Capture the cell that displays the provided text and extract its (X, Y) central coordinate. 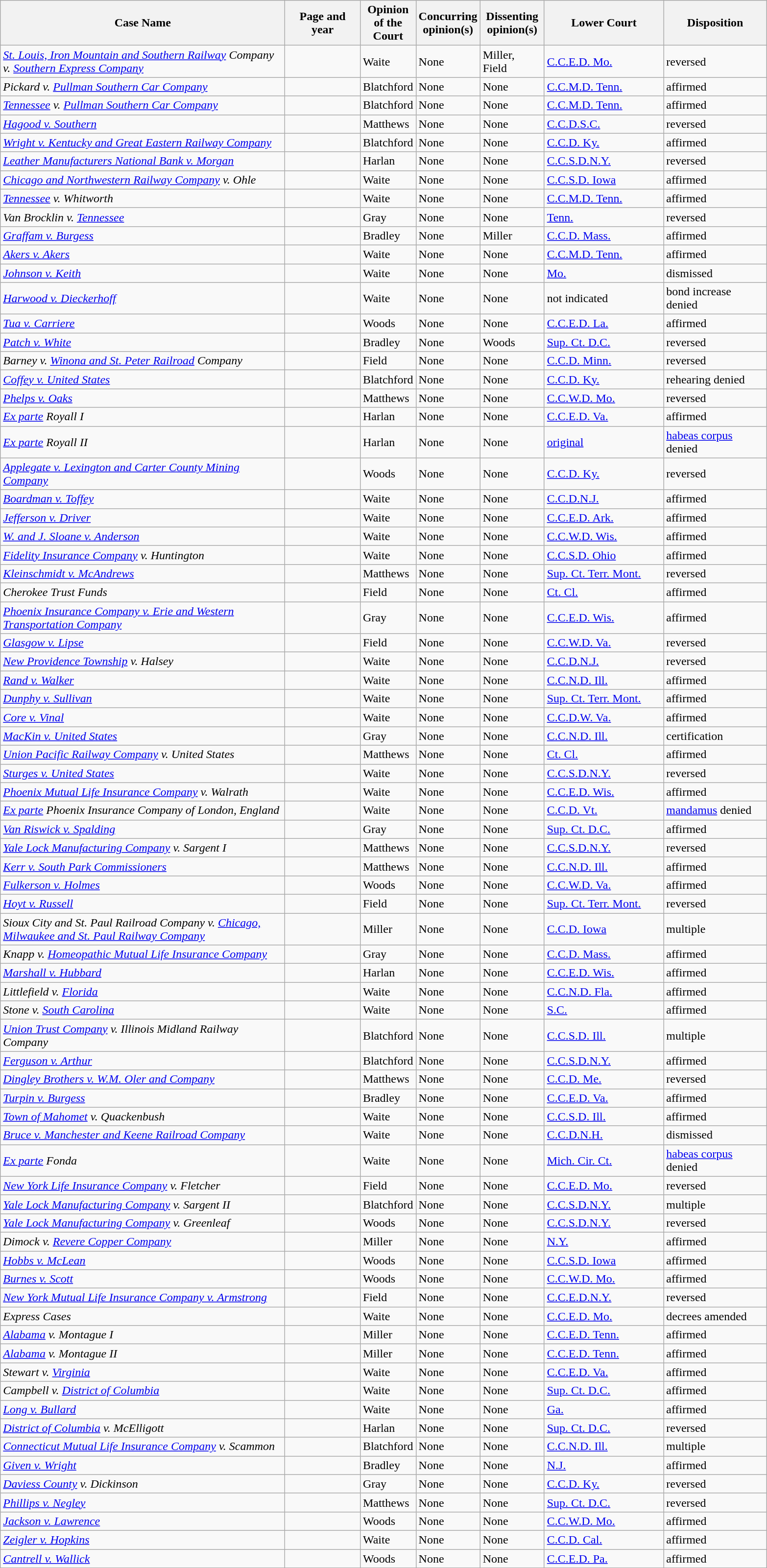
Phillips v. Negley (143, 1502)
Rand v. Walker (143, 680)
Wright v. Kentucky and Great Eastern Railway Company (143, 143)
Tennessee v. Pullman Southern Car Company (143, 105)
Barney v. Winona and St. Peter Railroad Company (143, 361)
Mo. (604, 273)
Stone v. South Carolina (143, 1010)
Cantrell v. Wallick (143, 1559)
C.C.N.D. Fla. (604, 992)
Ex parte Phoenix Insurance Company of London, England (143, 810)
Van Riswick v. Spalding (143, 829)
Dingley Brothers v. W.M. Oler and Company (143, 1079)
Fulkerson v. Holmes (143, 885)
C.C.D.N.H. (604, 1135)
Stewart v. Virginia (143, 1372)
Mich. Cir. Ct. (604, 1161)
Disposition (715, 23)
Boardman v. Toffey (143, 499)
Ferguson v. Arthur (143, 1061)
Knapp v. Homeopathic Mutual Life Insurance Company (143, 954)
C.C.D.S.C. (604, 124)
Johnson v. Keith (143, 273)
Akers v. Akers (143, 254)
Connecticut Mutual Life Insurance Company v. Scammon (143, 1447)
decrees amended (715, 1316)
New York Life Insurance Company v. Fletcher (143, 1186)
C.C.D. Minn. (604, 361)
Kerr v. South Park Commissioners (143, 866)
Burnes v. Scott (143, 1279)
Opinion of the Court (388, 23)
Given v. Wright (143, 1465)
C.C.D. Vt. (604, 810)
Case Name (143, 23)
C.C.D. Iowa (604, 928)
Dissenting opinion(s) (512, 23)
Phoenix Mutual Life Insurance Company v. Walrath (143, 792)
Graffam v. Burgess (143, 236)
bond increase denied (715, 299)
N.J. (604, 1465)
Sioux City and St. Paul Railroad Company v. Chicago, Milwaukee and St. Paul Railway Company (143, 928)
Page and year (323, 23)
Patch v. White (143, 342)
Pickard v. Pullman Southern Car Company (143, 87)
Tennessee v. Whitworth (143, 198)
Van Brocklin v. Tennessee (143, 217)
C.C.D. Me. (604, 1079)
MacKin v. United States (143, 736)
Long v. Bullard (143, 1409)
Applegate v. Lexington and Carter County Mining Company (143, 474)
Kleinschmidt v. McAndrews (143, 573)
Miller, Field (512, 62)
Hobbs v. McLean (143, 1260)
Tua v. Carriere (143, 324)
Ga. (604, 1409)
not indicated (604, 299)
Lower Court (604, 23)
Sturges v. United States (143, 773)
rehearing denied (715, 380)
Yale Lock Manufacturing Company v. Sargent I (143, 848)
C.C.D. Cal. (604, 1540)
Alabama v. Montague II (143, 1354)
C.C.E.D. Ark. (604, 518)
Littlefield v. Florida (143, 992)
Alabama v. Montague I (143, 1335)
C.C.S.D. Ohio (604, 555)
mandamus denied (715, 810)
C.C.E.D. La. (604, 324)
Glasgow v. Lipse (143, 643)
Jackson v. Lawrence (143, 1521)
certification (715, 736)
Ex parte Royall II (143, 442)
Chicago and Northwestern Railway Company v. Ohle (143, 180)
Ex parte Royall I (143, 417)
Dunphy v. Sullivan (143, 699)
Phoenix Insurance Company v. Erie and Western Transportation Company (143, 617)
St. Louis, Iron Mountain and Southern Railway Company v. Southern Express Company (143, 62)
Hagood v. Southern (143, 124)
Hoyt v. Russell (143, 903)
C.C.D.W. Va. (604, 717)
Fidelity Insurance Company v. Huntington (143, 555)
New Providence Township v. Halsey (143, 662)
Phelps v. Oaks (143, 398)
Tenn. (604, 217)
District of Columbia v. McElligott (143, 1428)
W. and J. Sloane v. Anderson (143, 536)
Concurring opinion(s) (448, 23)
Harwood v. Dieckerhoff (143, 299)
C.C.W.D. Wis. (604, 536)
C.C.E.D. Pa. (604, 1559)
Coffey v. United States (143, 380)
Leather Manufacturers National Bank v. Morgan (143, 161)
Yale Lock Manufacturing Company v. Sargent II (143, 1204)
Dimock v. Revere Copper Company (143, 1241)
Cherokee Trust Funds (143, 592)
Marshall v. Hubbard (143, 973)
C.C.E.D.N.Y. (604, 1298)
Union Trust Company v. Illinois Midland Railway Company (143, 1035)
Ex parte Fonda (143, 1161)
S.C. (604, 1010)
Bruce v. Manchester and Keene Railroad Company (143, 1135)
Campbell v. District of Columbia (143, 1391)
N.Y. (604, 1241)
Town of Mahomet v. Quackenbush (143, 1117)
New York Mutual Life Insurance Company v. Armstrong (143, 1298)
Union Pacific Railway Company v. United States (143, 755)
Daviess County v. Dickinson (143, 1484)
Core v. Vinal (143, 717)
Turpin v. Burgess (143, 1098)
Zeigler v. Hopkins (143, 1540)
Jefferson v. Driver (143, 518)
Express Cases (143, 1316)
Yale Lock Manufacturing Company v. Greenleaf (143, 1223)
original (604, 442)
